Identify which cell holds the provided text, then report its [x, y] central coordinate. 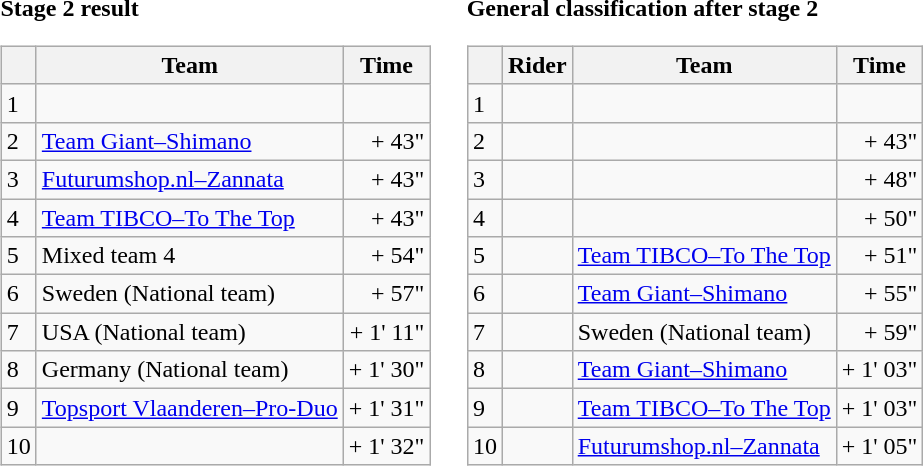
USA (National team) [190, 332]
Mixed team 4 [190, 256]
+ 54" [386, 256]
+ 48" [880, 179]
+ 51" [880, 256]
+ 50" [880, 217]
Rider [537, 65]
+ 55" [880, 294]
+ 1' 05" [880, 446]
+ 1' 32" [386, 446]
+ 1' 30" [386, 370]
Germany (National team) [190, 370]
+ 1' 11" [386, 332]
+ 59" [880, 332]
+ 1' 31" [386, 408]
+ 57" [386, 294]
Topsport Vlaanderen–Pro-Duo [190, 408]
